Find where the given text appears and provide that cell's center as (x, y) coordinate. 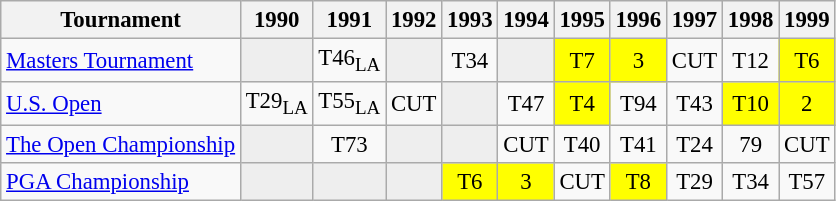
T4 (582, 104)
1990 (276, 20)
T41 (638, 145)
T24 (694, 145)
T12 (751, 61)
T7 (582, 61)
T43 (694, 104)
79 (751, 145)
1993 (470, 20)
T55LA (350, 104)
1995 (582, 20)
1997 (694, 20)
T40 (582, 145)
1999 (807, 20)
1994 (526, 20)
1998 (751, 20)
T47 (526, 104)
T29LA (276, 104)
1996 (638, 20)
Masters Tournament (121, 61)
1991 (350, 20)
The Open Championship (121, 145)
T29 (694, 182)
T94 (638, 104)
1992 (414, 20)
2 (807, 104)
T46LA (350, 61)
T10 (751, 104)
PGA Championship (121, 182)
T73 (350, 145)
Tournament (121, 20)
T8 (638, 182)
U.S. Open (121, 104)
T57 (807, 182)
